Detect which cell encompasses the target text, then output its (X, Y) center coordinate. 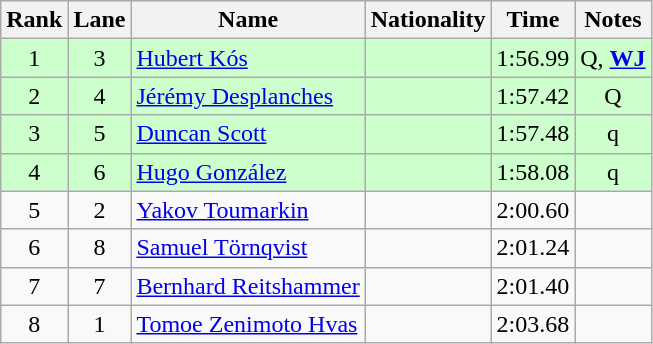
Nationality (428, 20)
Lane (100, 20)
Notes (613, 20)
2:01.24 (533, 248)
Jérémy Desplanches (248, 96)
Q, WJ (613, 58)
Samuel Törnqvist (248, 248)
1:57.42 (533, 96)
Time (533, 20)
Hubert Kós (248, 58)
Q (613, 96)
Rank (34, 20)
2:01.40 (533, 286)
Tomoe Zenimoto Hvas (248, 324)
Duncan Scott (248, 134)
1:57.48 (533, 134)
2:00.60 (533, 210)
Name (248, 20)
1:56.99 (533, 58)
1:58.08 (533, 172)
2:03.68 (533, 324)
Yakov Toumarkin (248, 210)
Hugo González (248, 172)
Bernhard Reitshammer (248, 286)
